Locate the cell with the specified text and output its [x, y] center coordinate. 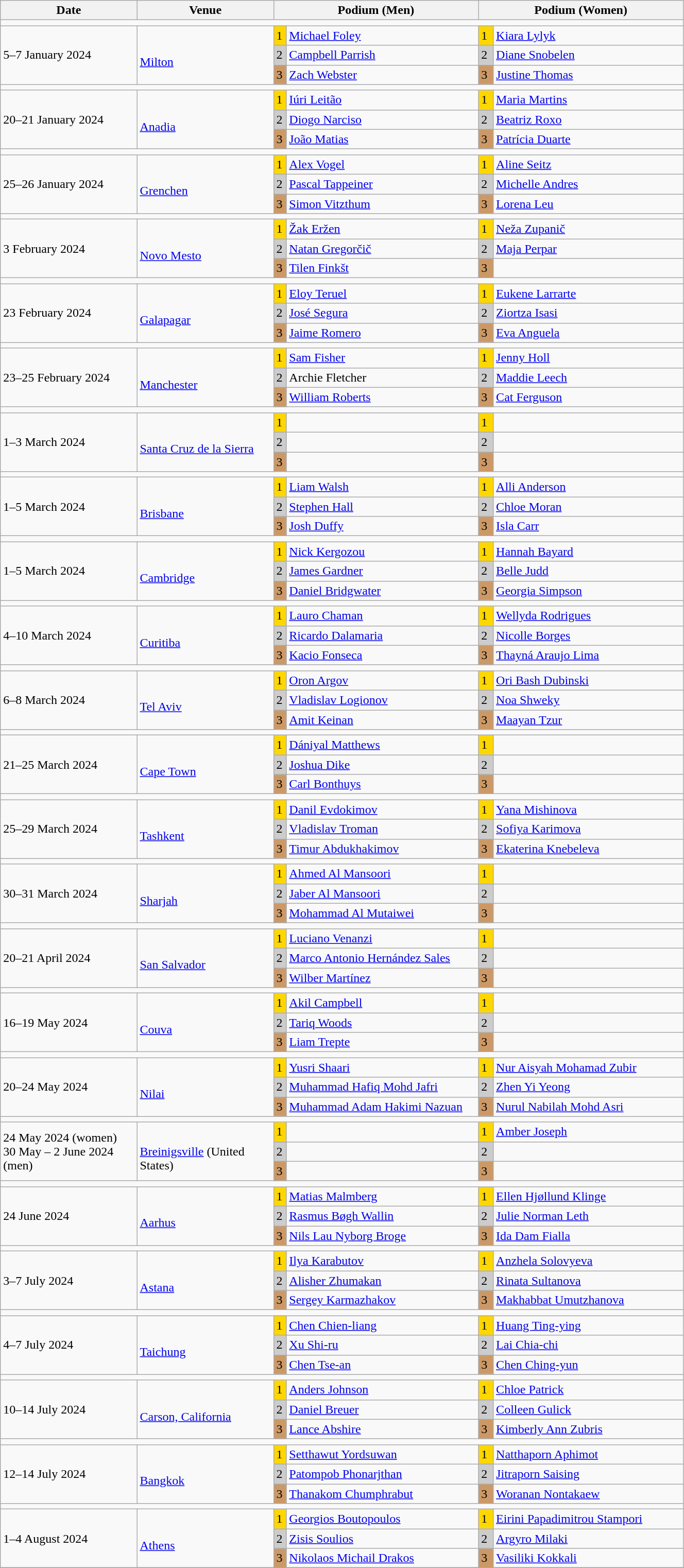
Jaber Al Mansoori [382, 893]
Lance Abshire [382, 1429]
Taichung [205, 1345]
1–3 March 2024 [69, 442]
Setthawut Yordsuwan [382, 1454]
Daniel Breuer [382, 1409]
Georgia Simpson [588, 591]
Argyro Milaki [588, 1539]
6–8 March 2024 [69, 700]
20–21 April 2024 [69, 958]
Grenchen [205, 184]
23 February 2024 [69, 313]
Nick Kergozou [382, 552]
Santa Cruz de la Sierra [205, 442]
Cambridge [205, 571]
Galapagar [205, 313]
Iúri Leitão [382, 100]
24 June 2024 [69, 1216]
Campbell Parrish [382, 55]
Zach Webster [382, 75]
Luciano Venanzi [382, 938]
Nils Lau Nyborg Broge [382, 1235]
20–24 May 2024 [69, 1087]
Diane Snobelen [588, 55]
Jitraporn Saising [588, 1474]
Breinigsville (United States) [205, 1151]
Podium (Women) [581, 10]
Eirini Papadimitrou Stampori [588, 1519]
4–7 July 2024 [69, 1345]
Nilai [205, 1087]
Chen Chien-liang [382, 1325]
Michelle Andres [588, 184]
Amber Joseph [588, 1132]
Wellyda Rodrigues [588, 616]
Rinata Sultanova [588, 1281]
21–25 March 2024 [69, 765]
Amit Keinan [382, 719]
Patompob Phonarjthan [382, 1474]
Maddie Leech [588, 377]
Alex Vogel [382, 164]
William Roberts [382, 397]
Yana Mishinova [588, 809]
Marco Antonio Hernández Sales [382, 958]
Cat Ferguson [588, 397]
Xu Shi-ru [382, 1345]
Eloy Teruel [382, 294]
Alisher Zhumakan [382, 1281]
João Matias [382, 139]
Zhen Yi Yeong [588, 1087]
Vasiliki Kokkali [588, 1558]
12–14 July 2024 [69, 1474]
Eukene Larrarte [588, 294]
Rasmus Bøgh Wallin [382, 1216]
Venue [205, 10]
Patrícia Duarte [588, 139]
Georgios Boutopoulos [382, 1519]
Sam Fisher [382, 358]
10–14 July 2024 [69, 1409]
Milton [205, 55]
Ekaterina Knebeleva [588, 849]
Nikolaos Michail Drakos [382, 1558]
Kacio Fonseca [382, 655]
Couva [205, 1023]
Diogo Narciso [382, 119]
Lai Chia-chi [588, 1345]
Sofiya Karimova [588, 829]
25–26 January 2024 [69, 184]
Isla Carr [588, 526]
Noa Shweky [588, 700]
Alli Anderson [588, 487]
Colleen Gulick [588, 1409]
Stephen Hall [382, 507]
Ahmed Al Mansoori [382, 874]
James Gardner [382, 571]
Mohammad Al Mutaiwei [382, 913]
Woranan Nontakaew [588, 1494]
Michael Foley [382, 36]
30–31 March 2024 [69, 893]
Anzhela Solovyeva [588, 1261]
25–29 March 2024 [69, 829]
5–7 January 2024 [69, 55]
Matias Malmberg [382, 1196]
Vladislav Logionov [382, 700]
Ricardo Dalamaria [382, 635]
Manchester [205, 377]
Vladislav Troman [382, 829]
Ellen Hjøllund Klinge [588, 1196]
Nicolle Borges [588, 635]
Joshua Dike [382, 765]
24 May 2024 (women)30 May – 2 June 2024 (men) [69, 1151]
Anadia [205, 119]
Cape Town [205, 765]
Astana [205, 1281]
Liam Trepte [382, 1042]
Huang Ting-ying [588, 1325]
Thanakom Chumphrabut [382, 1494]
Tariq Woods [382, 1023]
Curitiba [205, 635]
1–4 August 2024 [69, 1539]
Neža Zupanič [588, 229]
Jenny Holl [588, 358]
Nur Aisyah Mohamad Zubir [588, 1067]
Natthaporn Aphimot [588, 1454]
Sergey Karmazhakov [382, 1300]
Tel Aviv [205, 700]
Aline Seitz [588, 164]
Ida Dam Fialla [588, 1235]
Žak Eržen [382, 229]
Natan Gregorčič [382, 249]
20–21 January 2024 [69, 119]
Zisis Soulios [382, 1539]
Julie Norman Leth [588, 1216]
Ziortza Isasi [588, 313]
Thayná Araujo Lima [588, 655]
Ori Bash Dubinski [588, 680]
Anders Johnson [382, 1390]
Chen Tse-an [382, 1365]
Carl Bonthuys [382, 784]
San Salvador [205, 958]
Brisbane [205, 507]
Athens [205, 1539]
Justine Thomas [588, 75]
Lauro Chaman [382, 616]
Bangkok [205, 1474]
Tilen Finkšt [382, 268]
23–25 February 2024 [69, 377]
Kimberly Ann Zubris [588, 1429]
Aarhus [205, 1216]
Liam Walsh [382, 487]
José Segura [382, 313]
16–19 May 2024 [69, 1023]
Nurul Nabilah Mohd Asri [588, 1107]
Date [69, 10]
Carson, California [205, 1409]
Ilya Karabutov [382, 1261]
Muhammad Adam Hakimi Nazuan [382, 1107]
Lorena Leu [588, 203]
3 February 2024 [69, 249]
Danil Evdokimov [382, 809]
Makhabbat Umutzhanova [588, 1300]
Beatriz Roxo [588, 119]
Yusri Shaari [382, 1067]
Pascal Tappeiner [382, 184]
Oron Argov [382, 680]
4–10 March 2024 [69, 635]
Eva Anguela [588, 333]
Sharjah [205, 893]
Timur Abdukhakimov [382, 849]
Muhammad Hafiq Mohd Jafri [382, 1087]
Kiara Lylyk [588, 36]
Podium (Men) [376, 10]
Wilber Martínez [382, 978]
Maja Perpar [588, 249]
Belle Judd [588, 571]
Chen Ching-yun [588, 1365]
Archie Fletcher [382, 377]
Hannah Bayard [588, 552]
Dániyal Matthews [382, 745]
Jaime Romero [382, 333]
3–7 July 2024 [69, 1281]
Tashkent [205, 829]
Chloe Moran [588, 507]
Akil Campbell [382, 1003]
Chloe Patrick [588, 1390]
Maayan Tzur [588, 719]
Josh Duffy [382, 526]
Simon Vitzthum [382, 203]
Maria Martins [588, 100]
Novo Mesto [205, 249]
Daniel Bridgwater [382, 591]
